Find where the given text appears and provide that cell's center as [X, Y] coordinate. 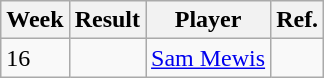
16 [35, 58]
Sam Mewis [208, 58]
Week [35, 20]
Ref. [298, 20]
Result [107, 20]
Player [208, 20]
